Scan for the cell matching the given text and deliver its (x, y) coordinate at center. 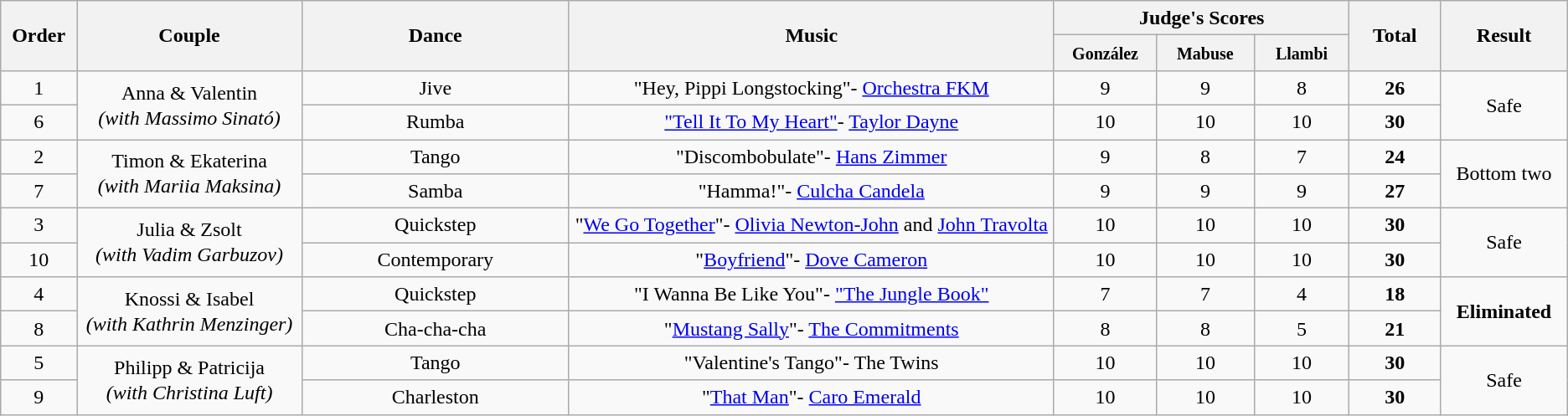
3 (39, 226)
Llambi (1302, 54)
Order (39, 36)
Timon & Ekaterina(with Mariia Maksina) (189, 173)
Couple (189, 36)
Cha-cha-cha (436, 328)
Contemporary (436, 259)
Charleston (436, 397)
"Hey, Pippi Longstocking"- Orchestra FKM (811, 87)
Bottom two (1504, 173)
Result (1504, 36)
"Boyfriend"- Dove Cameron (811, 259)
Jive (436, 87)
6 (39, 122)
"Valentine's Tango"- The Twins (811, 363)
"That Man"- Caro Emerald (811, 397)
Dance (436, 36)
Eliminated (1504, 311)
González (1105, 54)
"Mustang Sally"- The Commitments (811, 328)
Music (811, 36)
"Discombobulate"- Hans Zimmer (811, 156)
Samba (436, 191)
Judge's Scores (1201, 18)
Anna & Valentin(with Massimo Sinató) (189, 105)
"Tell It To My Heart"- Taylor Dayne (811, 122)
"I Wanna Be Like You"- "The Jungle Book" (811, 295)
Philipp & Patricija(with Christina Luft) (189, 380)
26 (1395, 87)
27 (1395, 191)
Knossi & Isabel(with Kathrin Menzinger) (189, 311)
18 (1395, 295)
Rumba (436, 122)
1 (39, 87)
"We Go Together"- Olivia Newton-John and John Travolta (811, 226)
Mabuse (1206, 54)
21 (1395, 328)
Julia & Zsolt(with Vadim Garbuzov) (189, 243)
Total (1395, 36)
"Hamma!"- Culcha Candela (811, 191)
24 (1395, 156)
2 (39, 156)
